Find where the given text appears and provide that cell's center as [x, y] coordinate. 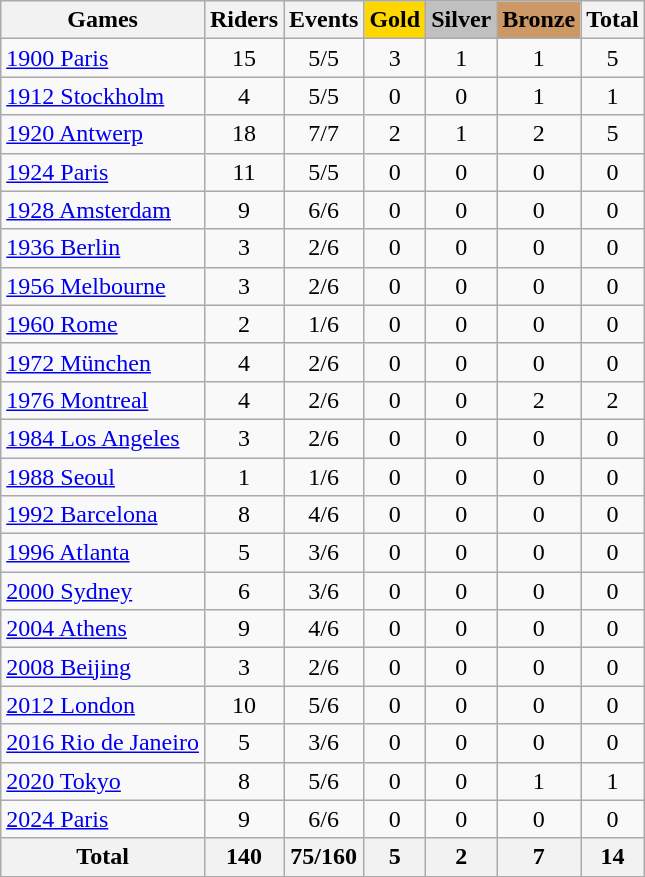
Riders [244, 20]
1988 Seoul [103, 477]
2020 Tokyo [103, 781]
140 [244, 857]
2008 Beijing [103, 667]
15 [244, 58]
1996 Atlanta [103, 553]
1992 Barcelona [103, 515]
11 [244, 172]
1976 Montreal [103, 400]
1924 Paris [103, 172]
1928 Amsterdam [103, 210]
14 [613, 857]
1956 Melbourne [103, 286]
2000 Sydney [103, 591]
2016 Rio de Janeiro [103, 743]
Silver [462, 20]
1900 Paris [103, 58]
1912 Stockholm [103, 96]
Gold [395, 20]
Events [324, 20]
75/160 [324, 857]
6 [244, 591]
1936 Berlin [103, 248]
18 [244, 134]
2012 London [103, 705]
1984 Los Angeles [103, 438]
7 [539, 857]
1960 Rome [103, 324]
2004 Athens [103, 629]
10 [244, 705]
Games [103, 20]
2024 Paris [103, 819]
1920 Antwerp [103, 134]
7/7 [324, 134]
Bronze [539, 20]
1972 München [103, 362]
